From the cell containing the given text, extract its center point as [X, Y] coordinate. 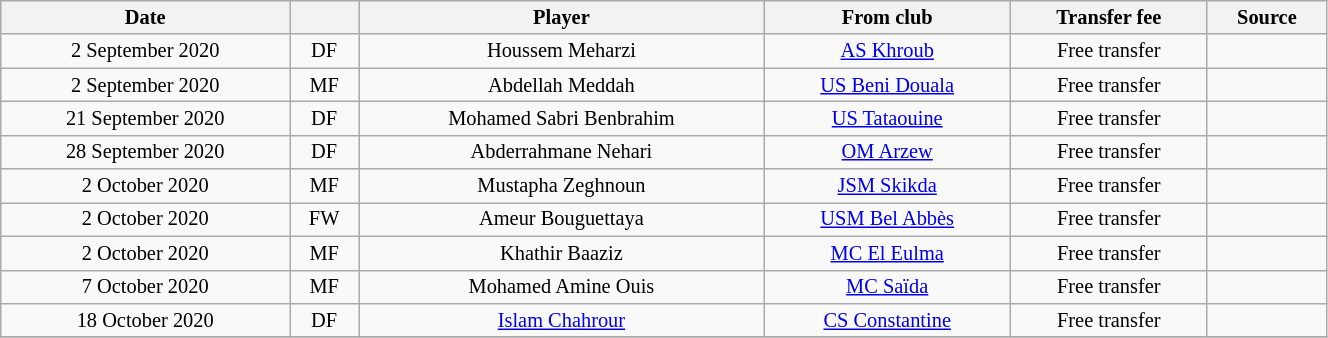
US Beni Douala [887, 85]
AS Khroub [887, 51]
OM Arzew [887, 152]
Mohamed Sabri Benbrahim [562, 118]
MC El Eulma [887, 253]
Ameur Bouguettaya [562, 219]
Date [146, 17]
7 October 2020 [146, 287]
MC Saïda [887, 287]
Source [1266, 17]
18 October 2020 [146, 320]
Khathir Baaziz [562, 253]
Houssem Meharzi [562, 51]
JSM Skikda [887, 186]
Player [562, 17]
USM Bel Abbès [887, 219]
28 September 2020 [146, 152]
FW [324, 219]
21 September 2020 [146, 118]
Abderrahmane Nehari [562, 152]
Abdellah Meddah [562, 85]
From club [887, 17]
Transfer fee [1108, 17]
US Tataouine [887, 118]
Mustapha Zeghnoun [562, 186]
CS Constantine [887, 320]
Islam Chahrour [562, 320]
Mohamed Amine Ouis [562, 287]
